Identify which cell holds the provided text, then report its [X, Y] central coordinate. 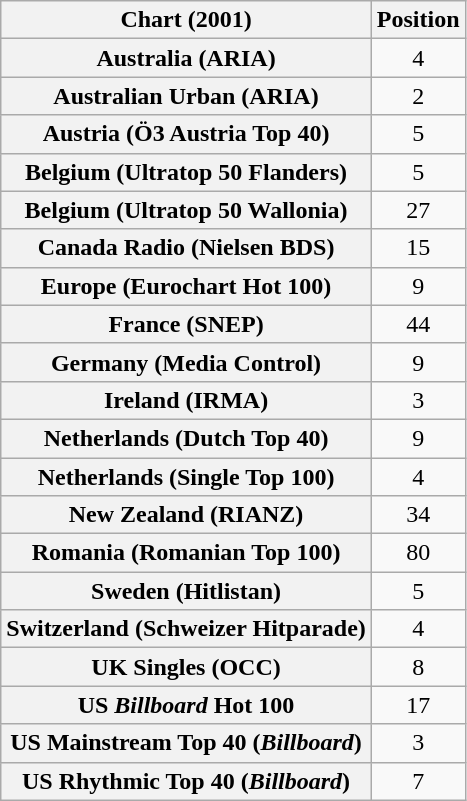
Australia (ARIA) [186, 58]
17 [418, 705]
US Billboard Hot 100 [186, 705]
Romania (Romanian Top 100) [186, 553]
Chart (2001) [186, 20]
UK Singles (OCC) [186, 667]
34 [418, 515]
Sweden (Hitlistan) [186, 591]
Germany (Media Control) [186, 362]
Ireland (IRMA) [186, 400]
Australian Urban (ARIA) [186, 96]
Austria (Ö3 Austria Top 40) [186, 134]
27 [418, 210]
US Rhythmic Top 40 (Billboard) [186, 781]
France (SNEP) [186, 324]
8 [418, 667]
Netherlands (Single Top 100) [186, 477]
Position [418, 20]
Europe (Eurochart Hot 100) [186, 286]
Belgium (Ultratop 50 Flanders) [186, 172]
80 [418, 553]
15 [418, 248]
US Mainstream Top 40 (Billboard) [186, 743]
New Zealand (RIANZ) [186, 515]
7 [418, 781]
Belgium (Ultratop 50 Wallonia) [186, 210]
Netherlands (Dutch Top 40) [186, 438]
Canada Radio (Nielsen BDS) [186, 248]
Switzerland (Schweizer Hitparade) [186, 629]
44 [418, 324]
2 [418, 96]
